Pinpoint the cell where the given text exists, returning its (x, y) midpoint coordinate. 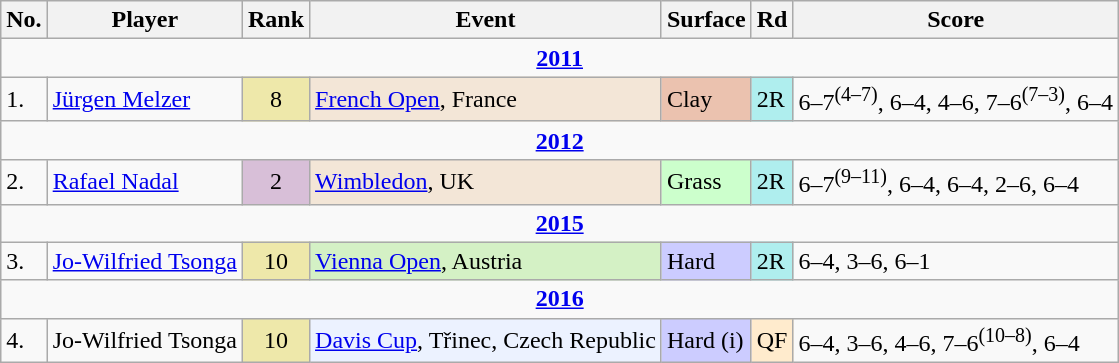
Jürgen Melzer (144, 100)
2015 (560, 223)
6–4, 3–6, 4–6, 7–6(10–8), 6–4 (956, 340)
2. (24, 182)
6–4, 3–6, 6–1 (956, 261)
4. (24, 340)
Surface (706, 20)
6–7(9–11), 6–4, 6–4, 2–6, 6–4 (956, 182)
2016 (560, 299)
1. (24, 100)
3. (24, 261)
6–7(4–7), 6–4, 4–6, 7–6(7–3), 6–4 (956, 100)
No. (24, 20)
2012 (560, 140)
Hard (706, 261)
Hard (i) (706, 340)
8 (276, 100)
Event (486, 20)
2011 (560, 58)
Rank (276, 20)
Rafael Nadal (144, 182)
Vienna Open, Austria (486, 261)
Davis Cup, Třinec, Czech Republic (486, 340)
Score (956, 20)
Clay (706, 100)
QF (772, 340)
Grass (706, 182)
Player (144, 20)
Wimbledon, UK (486, 182)
French Open, France (486, 100)
2 (276, 182)
Rd (772, 20)
